Provide the [X, Y] coordinate of the cell's center where the given text is located.  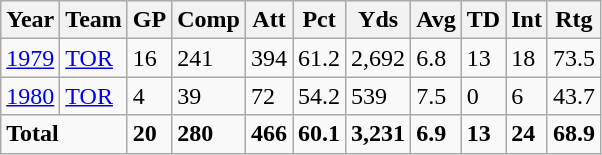
2,692 [378, 58]
6.8 [436, 58]
280 [209, 134]
Comp [209, 20]
16 [149, 58]
0 [483, 96]
1979 [30, 58]
Total [64, 134]
61.2 [320, 58]
54.2 [320, 96]
Year [30, 20]
241 [209, 58]
Avg [436, 20]
539 [378, 96]
73.5 [574, 58]
TD [483, 20]
Pct [320, 20]
3,231 [378, 134]
7.5 [436, 96]
6 [527, 96]
43.7 [574, 96]
18 [527, 58]
39 [209, 96]
GP [149, 20]
6.9 [436, 134]
4 [149, 96]
Int [527, 20]
Team [94, 20]
466 [268, 134]
Att [268, 20]
60.1 [320, 134]
72 [268, 96]
24 [527, 134]
Yds [378, 20]
68.9 [574, 134]
20 [149, 134]
1980 [30, 96]
Rtg [574, 20]
394 [268, 58]
